Identify which cell holds the provided text, then report its (X, Y) central coordinate. 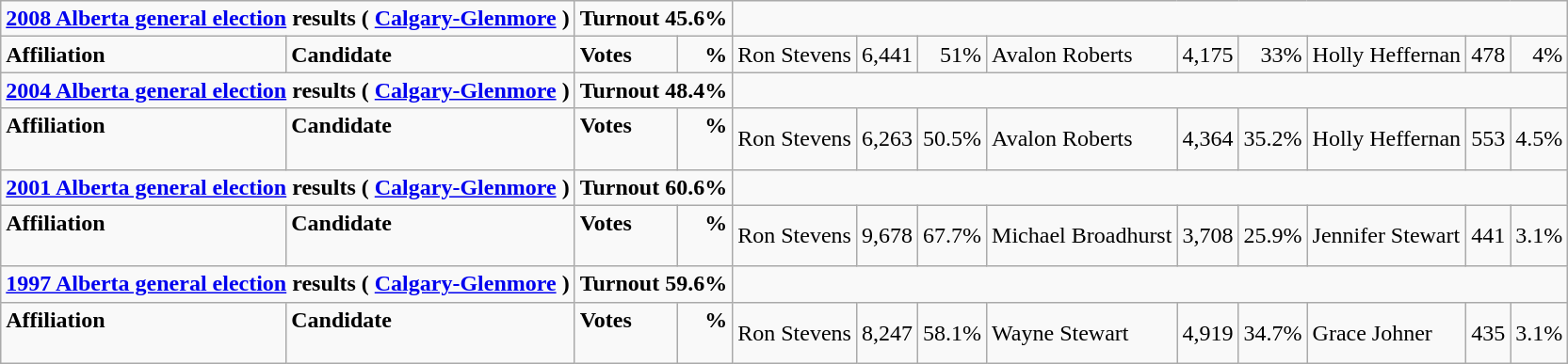
435 (1488, 333)
Jennifer Stewart (1386, 235)
67.7% (953, 235)
Grace Johner (1386, 333)
Turnout 60.6% (654, 187)
6,263 (887, 139)
58.1% (953, 333)
35.2% (1273, 139)
4,919 (1207, 333)
4,175 (1207, 55)
1997 Alberta general election results ( Calgary-Glenmore ) (288, 284)
4% (1539, 55)
2004 Alberta general election results ( Calgary-Glenmore ) (288, 90)
50.5% (953, 139)
4.5% (1539, 139)
Michael Broadhurst (1082, 235)
2001 Alberta general election results ( Calgary-Glenmore ) (288, 187)
51% (953, 55)
Turnout 59.6% (654, 284)
3,708 (1207, 235)
8,247 (887, 333)
4,364 (1207, 139)
Wayne Stewart (1082, 333)
33% (1273, 55)
Turnout 48.4% (654, 90)
2008 Alberta general election results ( Calgary-Glenmore ) (288, 19)
441 (1488, 235)
478 (1488, 55)
9,678 (887, 235)
25.9% (1273, 235)
Turnout 45.6% (654, 19)
34.7% (1273, 333)
553 (1488, 139)
6,441 (887, 55)
